Pinpoint the cell where the given text exists, returning its [x, y] midpoint coordinate. 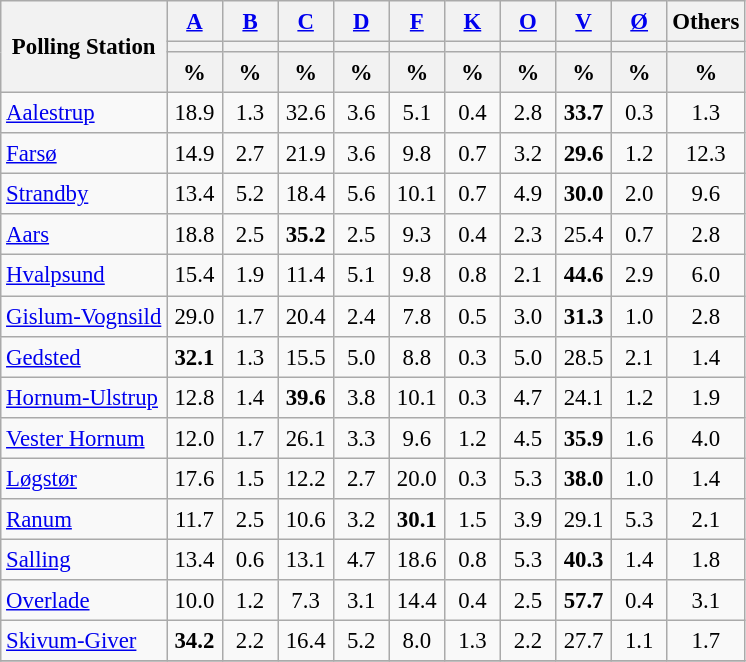
16.4 [306, 640]
39.6 [306, 398]
29.6 [584, 154]
25.4 [584, 234]
7.8 [417, 316]
57.7 [584, 600]
Løgstør [84, 478]
26.1 [306, 438]
7.3 [306, 600]
14.9 [195, 154]
O [528, 22]
44.6 [584, 276]
K [473, 22]
5.6 [361, 194]
18.8 [195, 234]
9.3 [417, 234]
12.3 [706, 154]
Strandby [84, 194]
32.1 [195, 356]
12.2 [306, 478]
11.4 [306, 276]
14.4 [417, 600]
Overlade [84, 600]
3.9 [528, 520]
17.6 [195, 478]
A [195, 22]
V [584, 22]
Gislum-Vognsild [84, 316]
8.8 [417, 356]
2.9 [639, 276]
12.8 [195, 398]
34.2 [195, 640]
4.5 [528, 438]
1.6 [639, 438]
Hvalpsund [84, 276]
2.4 [361, 316]
Gedsted [84, 356]
35.2 [306, 234]
15.5 [306, 356]
0.6 [250, 560]
20.0 [417, 478]
Others [706, 22]
3.0 [528, 316]
28.5 [584, 356]
Salling [84, 560]
Polling Station [84, 47]
F [417, 22]
2.3 [528, 234]
4.9 [528, 194]
30.0 [584, 194]
33.7 [584, 114]
10.6 [306, 520]
18.9 [195, 114]
20.4 [306, 316]
3.8 [361, 398]
29.0 [195, 316]
Aalestrup [84, 114]
13.1 [306, 560]
32.6 [306, 114]
8.0 [417, 640]
1.8 [706, 560]
12.0 [195, 438]
29.1 [584, 520]
30.1 [417, 520]
0.5 [473, 316]
40.3 [584, 560]
Farsø [84, 154]
18.6 [417, 560]
Hornum-Ulstrup [84, 398]
D [361, 22]
Vester Hornum [84, 438]
Ø [639, 22]
21.9 [306, 154]
38.0 [584, 478]
27.7 [584, 640]
Aars [84, 234]
35.9 [584, 438]
18.4 [306, 194]
2.0 [639, 194]
Ranum [84, 520]
11.7 [195, 520]
4.0 [706, 438]
1.1 [639, 640]
3.3 [361, 438]
31.3 [584, 316]
15.4 [195, 276]
Skivum-Giver [84, 640]
10.0 [195, 600]
6.0 [706, 276]
B [250, 22]
24.1 [584, 398]
C [306, 22]
